Search for the cell housing the specified text and yield its [x, y] center coordinate. 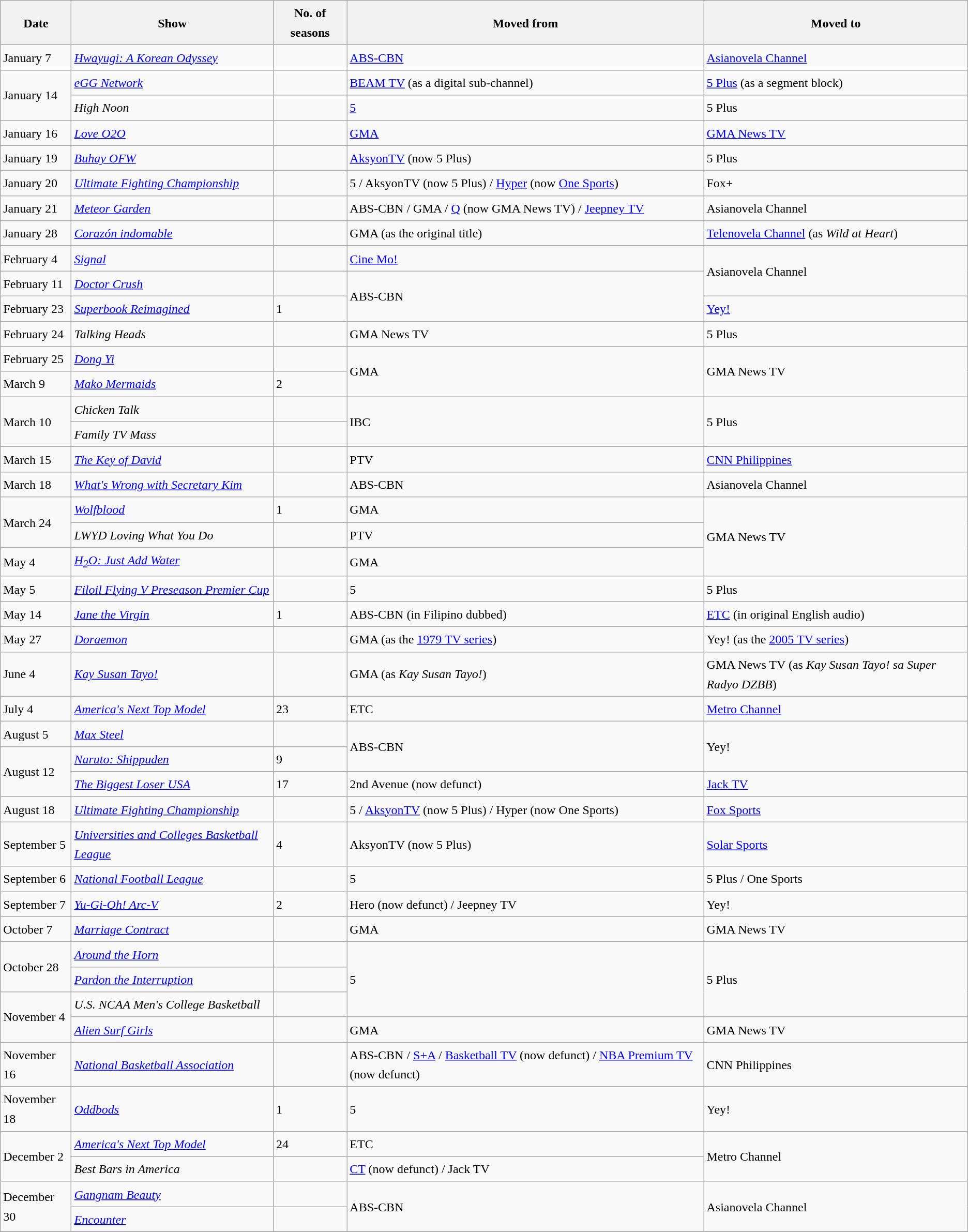
2nd Avenue (now defunct) [525, 784]
ABS-CBN / GMA / Q (now GMA News TV) / Jeepney TV [525, 208]
January 21 [36, 208]
Encounter [173, 1220]
Around the Horn [173, 955]
24 [310, 1144]
March 9 [36, 384]
Pardon the Interruption [173, 980]
September 7 [36, 904]
Filoil Flying V Preseason Premier Cup [173, 589]
23 [310, 709]
Yu-Gi-Oh! Arc-V [173, 904]
National Football League [173, 879]
Solar Sports [836, 844]
Naruto: Shippuden [173, 759]
Jane the Virgin [173, 614]
Wolfblood [173, 510]
June 4 [36, 674]
March 18 [36, 484]
Alien Surf Girls [173, 1029]
Doraemon [173, 639]
ABS-CBN (in Filipino dubbed) [525, 614]
September 6 [36, 879]
Telenovela Channel (as Wild at Heart) [836, 234]
May 5 [36, 589]
September 5 [36, 844]
17 [310, 784]
Love O2O [173, 132]
BEAM TV (as a digital sub-channel) [525, 83]
December 30 [36, 1206]
Corazón indomable [173, 234]
GMA (as Kay Susan Tayo!) [525, 674]
Date [36, 23]
March 10 [36, 422]
4 [310, 844]
5 Plus (as a segment block) [836, 83]
Talking Heads [173, 334]
Superbook Reimagined [173, 308]
March 15 [36, 459]
5 Plus / One Sports [836, 879]
January 7 [36, 58]
Signal [173, 259]
February 11 [36, 283]
Mako Mermaids [173, 384]
The Biggest Loser USA [173, 784]
IBC [525, 422]
National Basketball Association [173, 1064]
November 16 [36, 1064]
Gangnam Beauty [173, 1194]
January 16 [36, 132]
Dong Yi [173, 359]
February 25 [36, 359]
January 28 [36, 234]
February 4 [36, 259]
May 4 [36, 562]
Universities and Colleges Basketball League [173, 844]
Buhay OFW [173, 158]
9 [310, 759]
U.S. NCAA Men's College Basketball [173, 1004]
Fox Sports [836, 809]
Yey! (as the 2005 TV series) [836, 639]
Show [173, 23]
Chicken Talk [173, 410]
Marriage Contract [173, 929]
October 28 [36, 967]
Doctor Crush [173, 283]
Family TV Mass [173, 434]
Jack TV [836, 784]
Hero (now defunct) / Jeepney TV [525, 904]
GMA (as the original title) [525, 234]
Moved from [525, 23]
High Noon [173, 108]
ETC (in original English audio) [836, 614]
Oddbods [173, 1109]
Moved to [836, 23]
May 27 [36, 639]
Hwayugi: A Korean Odyssey [173, 58]
No. of seasons [310, 23]
Meteor Garden [173, 208]
ABS-CBN / S+A / Basketball TV (now defunct) / NBA Premium TV (now defunct) [525, 1064]
February 23 [36, 308]
eGG Network [173, 83]
March 24 [36, 522]
December 2 [36, 1156]
November 4 [36, 1017]
January 14 [36, 95]
GMA News TV (as Kay Susan Tayo! sa Super Radyo DZBB) [836, 674]
January 19 [36, 158]
May 14 [36, 614]
Best Bars in America [173, 1169]
November 18 [36, 1109]
February 24 [36, 334]
August 12 [36, 772]
August 5 [36, 734]
October 7 [36, 929]
January 20 [36, 183]
Kay Susan Tayo! [173, 674]
GMA (as the 1979 TV series) [525, 639]
LWYD Loving What You Do [173, 535]
Cine Mo! [525, 259]
July 4 [36, 709]
CT (now defunct) / Jack TV [525, 1169]
The Key of David [173, 459]
Max Steel [173, 734]
August 18 [36, 809]
H2O: Just Add Water [173, 562]
What's Wrong with Secretary Kim [173, 484]
Fox+ [836, 183]
